Provide the [x, y] coordinate of the cell's center where the given text is located.  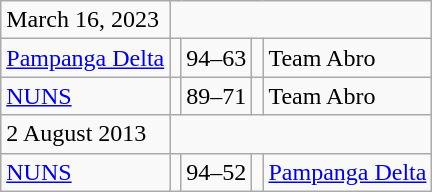
94–52 [216, 172]
2 August 2013 [86, 134]
March 16, 2023 [86, 20]
94–63 [216, 58]
89–71 [216, 96]
